Locate the cell with the specified text and output its [X, Y] center coordinate. 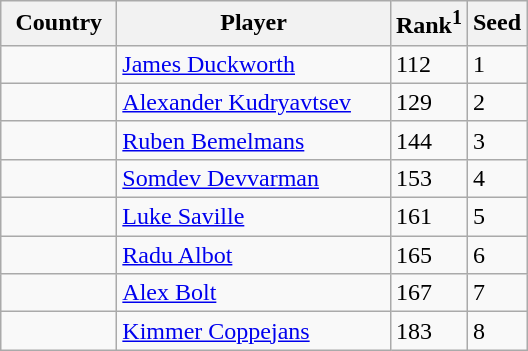
1 [496, 64]
6 [496, 255]
112 [428, 64]
7 [496, 293]
Luke Saville [254, 217]
Rank1 [428, 24]
Ruben Bemelmans [254, 140]
183 [428, 331]
2 [496, 102]
Somdev Devvarman [254, 178]
Radu Albot [254, 255]
161 [428, 217]
3 [496, 140]
Alex Bolt [254, 293]
Seed [496, 24]
153 [428, 178]
Player [254, 24]
165 [428, 255]
144 [428, 140]
Country [59, 24]
8 [496, 331]
129 [428, 102]
5 [496, 217]
Alexander Kudryavtsev [254, 102]
167 [428, 293]
Kimmer Coppejans [254, 331]
James Duckworth [254, 64]
4 [496, 178]
